Determine the [X, Y] coordinate at the center of the cell enclosing the given text.  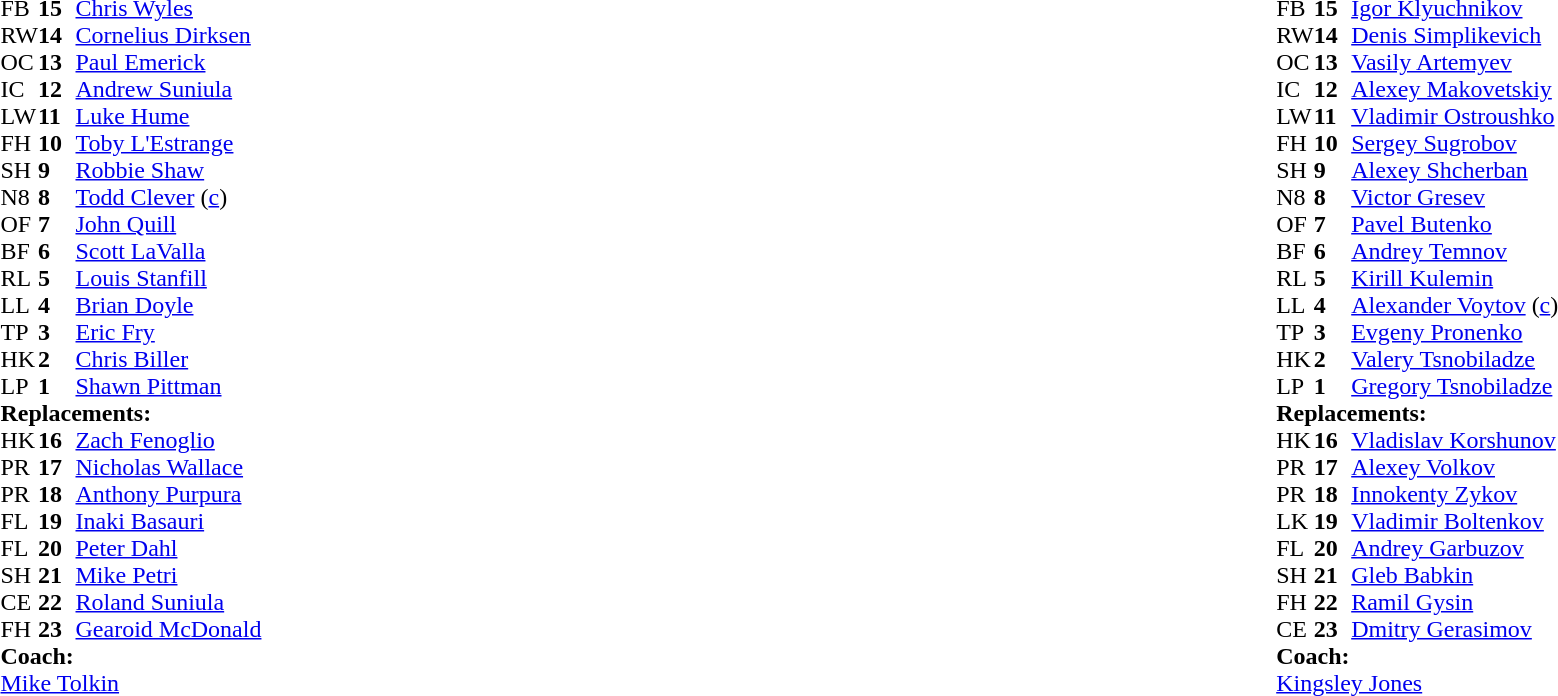
Roland Suniula [169, 602]
Ramil Gysin [1454, 602]
Paul Emerick [169, 62]
Cornelius Dirksen [169, 36]
Vladimir Boltenkov [1454, 522]
Vasily Artemyev [1454, 62]
Alexander Voytov (c) [1454, 306]
Nicholas Wallace [169, 468]
Evgeny Pronenko [1454, 332]
Pavel Butenko [1454, 224]
Vladislav Korshunov [1454, 440]
LK [1295, 522]
Zach Fenoglio [169, 440]
Robbie Shaw [169, 170]
Shawn Pittman [169, 386]
Victor Gresev [1454, 198]
John Quill [169, 224]
Luke Hume [169, 116]
Eric Fry [169, 332]
Gearoid McDonald [169, 630]
Toby L'Estrange [169, 144]
Chris Biller [169, 360]
Peter Dahl [169, 548]
Andrew Suniula [169, 90]
Vladimir Ostroushko [1454, 116]
Alexey Shcherban [1454, 170]
Anthony Purpura [169, 494]
Andrey Garbuzov [1454, 548]
Innokenty Zykov [1454, 494]
Valery Tsnobiladze [1454, 360]
Inaki Basauri [169, 522]
Kirill Kulemin [1454, 278]
Denis Simplikevich [1454, 36]
Alexey Volkov [1454, 468]
Gregory Tsnobiladze [1454, 386]
Gleb Babkin [1454, 576]
Brian Doyle [169, 306]
Scott LaValla [169, 252]
Andrey Temnov [1454, 252]
Alexey Makovetskiy [1454, 90]
Dmitry Gerasimov [1454, 630]
Todd Clever (c) [169, 198]
Sergey Sugrobov [1454, 144]
Louis Stanfill [169, 278]
Mike Petri [169, 576]
